From the cell containing the given text, extract its center point as (x, y) coordinate. 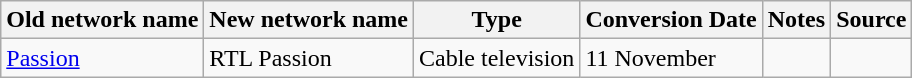
Type (497, 20)
Old network name (102, 20)
Notes (796, 20)
Passion (102, 58)
11 November (671, 58)
New network name (309, 20)
RTL Passion (309, 58)
Cable television (497, 58)
Conversion Date (671, 20)
Source (872, 20)
